Scan for the cell matching the given text and deliver its [x, y] coordinate at center. 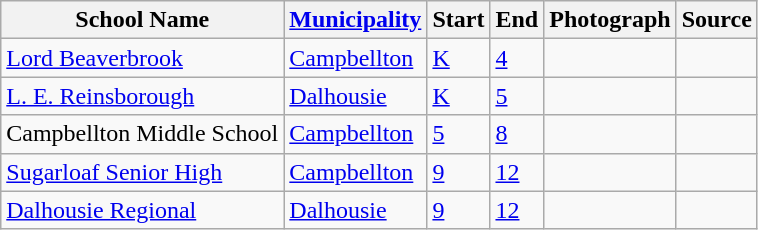
8 [517, 134]
End [517, 20]
Start [458, 20]
Municipality [356, 20]
Dalhousie Regional [142, 210]
4 [517, 58]
Sugarloaf Senior High [142, 172]
Lord Beaverbrook [142, 58]
Source [716, 20]
Campbellton Middle School [142, 134]
Photograph [610, 20]
L. E. Reinsborough [142, 96]
School Name [142, 20]
